Extract the [X, Y] coordinate from the center of the cell holding the provided text.  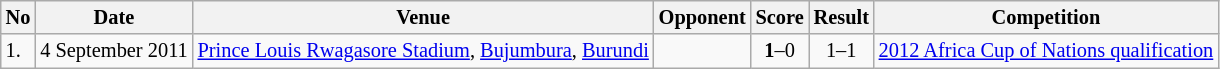
2012 Africa Cup of Nations qualification [1046, 51]
Competition [1046, 17]
1–0 [780, 51]
1. [18, 51]
4 September 2011 [114, 51]
1–1 [842, 51]
Score [780, 17]
Venue [424, 17]
Date [114, 17]
Result [842, 17]
Opponent [702, 17]
Prince Louis Rwagasore Stadium, Bujumbura, Burundi [424, 51]
No [18, 17]
